Extract the [x, y] coordinate from the center of the cell holding the provided text.  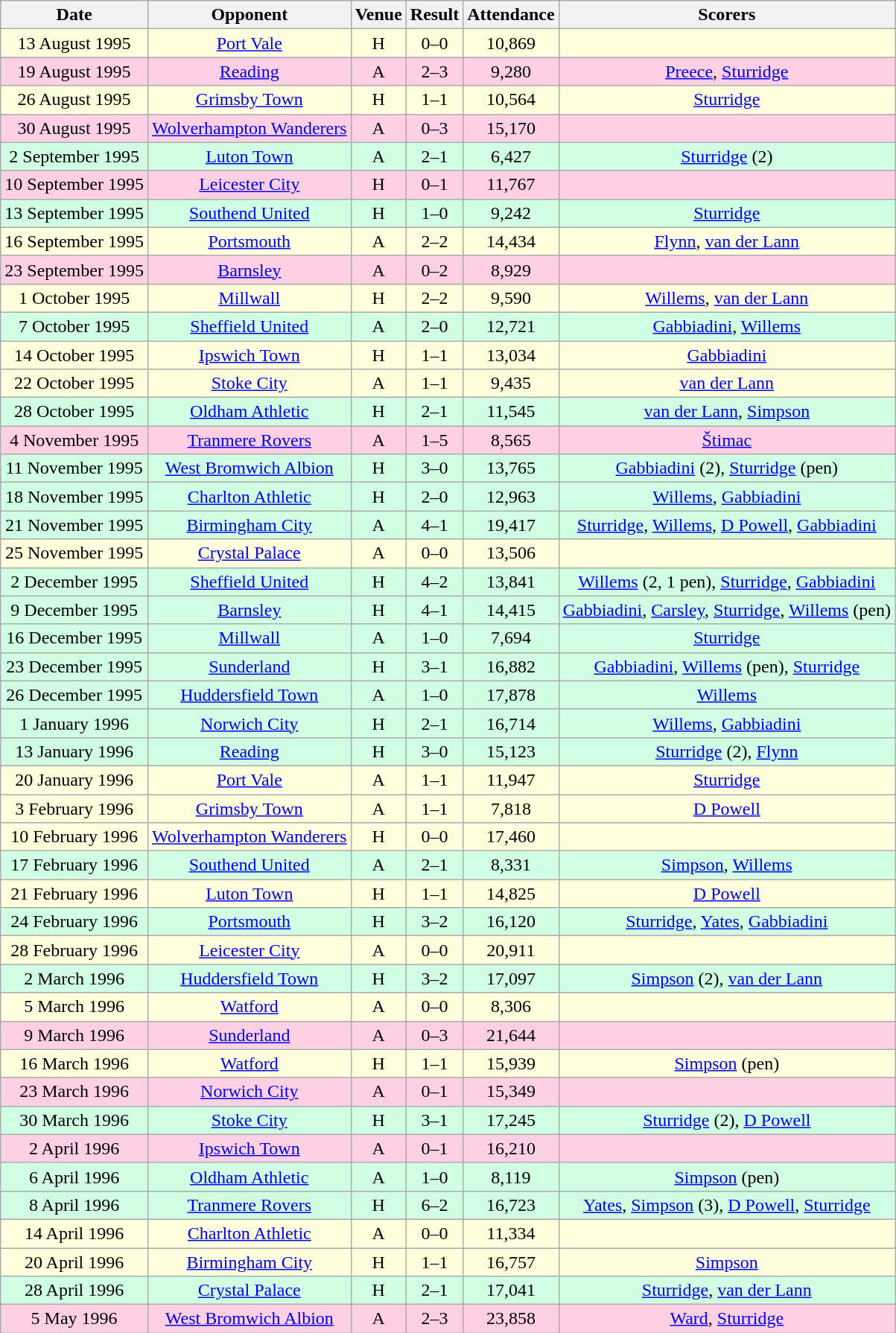
17,460 [511, 837]
21 November 1995 [74, 525]
19 August 1995 [74, 71]
11,947 [511, 780]
19,417 [511, 525]
4–2 [434, 582]
22 October 1995 [74, 384]
30 August 1995 [74, 128]
16 September 1995 [74, 241]
2 March 1996 [74, 979]
15,170 [511, 128]
20,911 [511, 950]
13,506 [511, 553]
2 September 1995 [74, 156]
16,120 [511, 922]
9 March 1996 [74, 1035]
17 February 1996 [74, 865]
van der Lann [727, 384]
Opponent [249, 15]
14,415 [511, 610]
8,119 [511, 1177]
2 December 1995 [74, 582]
17,097 [511, 979]
28 February 1996 [74, 950]
15,349 [511, 1092]
Sturridge (2), D Powell [727, 1120]
10 September 1995 [74, 185]
9,242 [511, 213]
15,939 [511, 1063]
20 April 1996 [74, 1262]
11,334 [511, 1233]
Flynn, van der Lann [727, 241]
Simpson (2), van der Lann [727, 979]
Sturridge, van der Lann [727, 1291]
9,590 [511, 298]
6–2 [434, 1205]
13 August 1995 [74, 43]
6 April 1996 [74, 1177]
Simpson [727, 1262]
1–5 [434, 440]
1 January 1996 [74, 723]
12,721 [511, 326]
Date [74, 15]
9 December 1995 [74, 610]
17,245 [511, 1120]
26 December 1995 [74, 695]
18 November 1995 [74, 497]
Gabbiadini [727, 355]
25 November 1995 [74, 553]
9,435 [511, 384]
Sturridge, Willems, D Powell, Gabbiadini [727, 525]
Gabbiadini, Willems [727, 326]
10 February 1996 [74, 837]
13,765 [511, 468]
1 October 1995 [74, 298]
28 April 1996 [74, 1291]
Gabbiadini (2), Sturridge (pen) [727, 468]
Yates, Simpson (3), D Powell, Sturridge [727, 1205]
21 February 1996 [74, 894]
24 February 1996 [74, 922]
23 September 1995 [74, 270]
15,123 [511, 751]
11,767 [511, 185]
14,825 [511, 894]
Willems, van der Lann [727, 298]
7,818 [511, 808]
3 February 1996 [74, 808]
16,210 [511, 1148]
17,041 [511, 1291]
Willems [727, 695]
14,434 [511, 241]
Sturridge, Yates, Gabbiadini [727, 922]
20 January 1996 [74, 780]
Sturridge (2) [727, 156]
7 October 1995 [74, 326]
14 April 1996 [74, 1233]
Štimac [727, 440]
8 April 1996 [74, 1205]
23 December 1995 [74, 666]
7,694 [511, 638]
9,280 [511, 71]
11 November 1995 [74, 468]
10,564 [511, 100]
4 November 1995 [74, 440]
Willems (2, 1 pen), Sturridge, Gabbiadini [727, 582]
2 April 1996 [74, 1148]
5 March 1996 [74, 1007]
16 December 1995 [74, 638]
12,963 [511, 497]
0–2 [434, 270]
Attendance [511, 15]
16,714 [511, 723]
10,869 [511, 43]
6,427 [511, 156]
Preece, Sturridge [727, 71]
8,929 [511, 270]
van der Lann, Simpson [727, 412]
28 October 1995 [74, 412]
16,757 [511, 1262]
Gabbiadini, Willems (pen), Sturridge [727, 666]
Simpson, Willems [727, 865]
14 October 1995 [74, 355]
17,878 [511, 695]
13 September 1995 [74, 213]
5 May 1996 [74, 1319]
16,723 [511, 1205]
Sturridge (2), Flynn [727, 751]
13 January 1996 [74, 751]
8,306 [511, 1007]
Result [434, 15]
Ward, Sturridge [727, 1319]
23,858 [511, 1319]
8,565 [511, 440]
Venue [378, 15]
13,034 [511, 355]
16 March 1996 [74, 1063]
23 March 1996 [74, 1092]
26 August 1995 [74, 100]
21,644 [511, 1035]
Scorers [727, 15]
11,545 [511, 412]
16,882 [511, 666]
13,841 [511, 582]
8,331 [511, 865]
Gabbiadini, Carsley, Sturridge, Willems (pen) [727, 610]
30 March 1996 [74, 1120]
